Find where the given text appears and provide that cell's center as (x, y) coordinate. 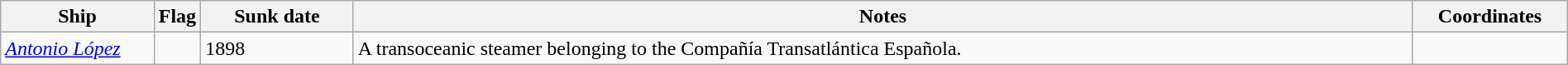
1898 (278, 48)
Coordinates (1490, 17)
Flag (177, 17)
Notes (883, 17)
A transoceanic steamer belonging to the Compañía Transatlántica Española. (883, 48)
Sunk date (278, 17)
Antonio López (78, 48)
Ship (78, 17)
